Output the (x, y) coordinate of the center of the cell containing the given text.  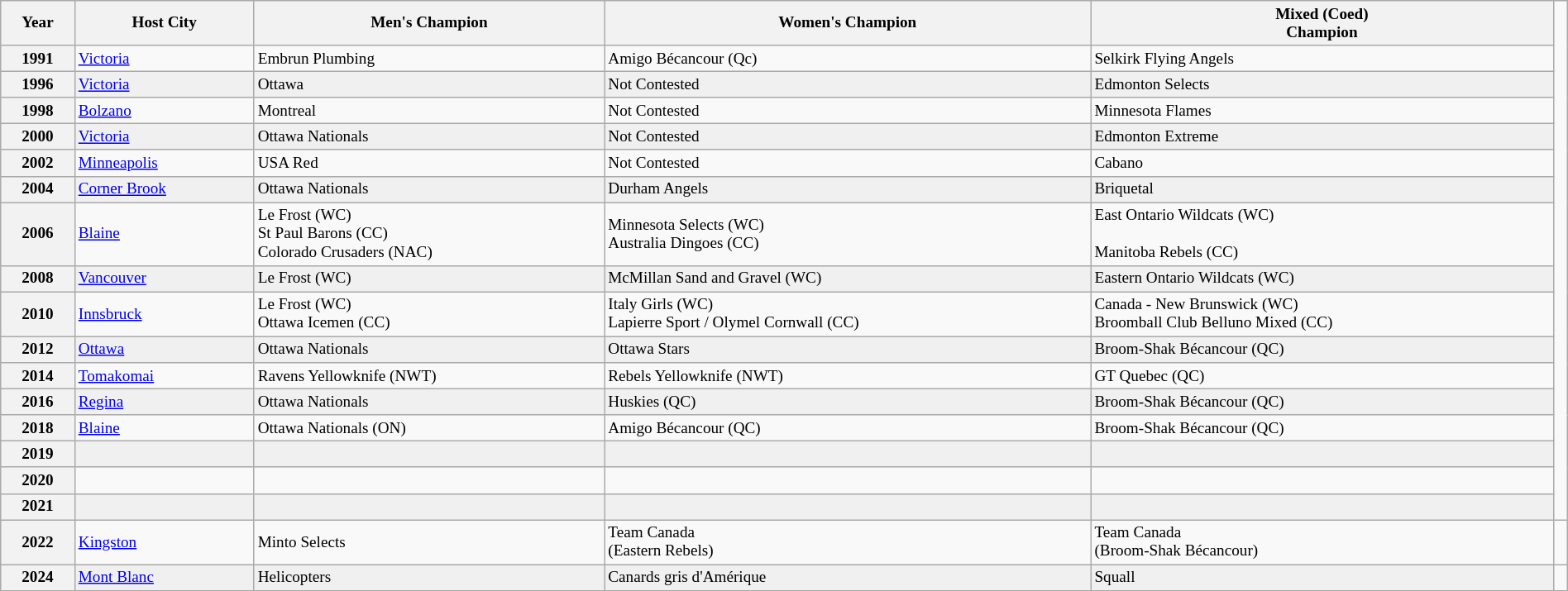
2004 (38, 189)
Minto Selects (429, 541)
Cabano (1322, 163)
2022 (38, 541)
Minnesota Selects (WC) Australia Dingoes (CC) (848, 235)
1998 (38, 111)
2008 (38, 279)
Ravens Yellowknife (NWT) (429, 376)
Team Canada(Eastern Rebels) (848, 541)
Montreal (429, 111)
Minneapolis (164, 163)
2000 (38, 137)
Regina (164, 402)
Team Canada(Broom-Shak Bécancour) (1322, 541)
Year (38, 23)
Selkirk Flying Angels (1322, 59)
Women's Champion (848, 23)
USA Red (429, 163)
Amigo Bécancour (Qc) (848, 59)
2018 (38, 428)
Embrun Plumbing (429, 59)
Huskies (QC) (848, 402)
Helicopters (429, 578)
Eastern Ontario Wildcats (WC) (1322, 279)
1991 (38, 59)
Le Frost (WC) St Paul Barons (CC) Colorado Crusaders (NAC) (429, 235)
Rebels Yellowknife (NWT) (848, 376)
GT Quebec (QC) (1322, 376)
Edmonton Extreme (1322, 137)
Vancouver (164, 279)
Amigo Bécancour (QC) (848, 428)
2014 (38, 376)
2024 (38, 578)
McMillan Sand and Gravel (WC) (848, 279)
Ottawa Nationals (ON) (429, 428)
Corner Brook (164, 189)
Canards gris d'Amérique (848, 578)
Durham Angels (848, 189)
Le Frost (WC) Ottawa Icemen (CC) (429, 314)
Briquetal (1322, 189)
Le Frost (WC) (429, 279)
2016 (38, 402)
Ottawa Stars (848, 350)
Bolzano (164, 111)
1996 (38, 84)
2021 (38, 507)
Italy Girls (WC) Lapierre Sport / Olymel Cornwall (CC) (848, 314)
Host City (164, 23)
2012 (38, 350)
Tomakomai (164, 376)
Men's Champion (429, 23)
Mixed (Coed)Champion (1322, 23)
2020 (38, 480)
2002 (38, 163)
Minnesota Flames (1322, 111)
Edmonton Selects (1322, 84)
Squall (1322, 578)
Innsbruck (164, 314)
2006 (38, 235)
2010 (38, 314)
2019 (38, 455)
Kingston (164, 541)
Mont Blanc (164, 578)
East Ontario Wildcats (WC) Manitoba Rebels (CC) (1322, 235)
Canada - New Brunswick (WC) Broomball Club Belluno Mixed (CC) (1322, 314)
